Capture the cell that displays the provided text and extract its (x, y) central coordinate. 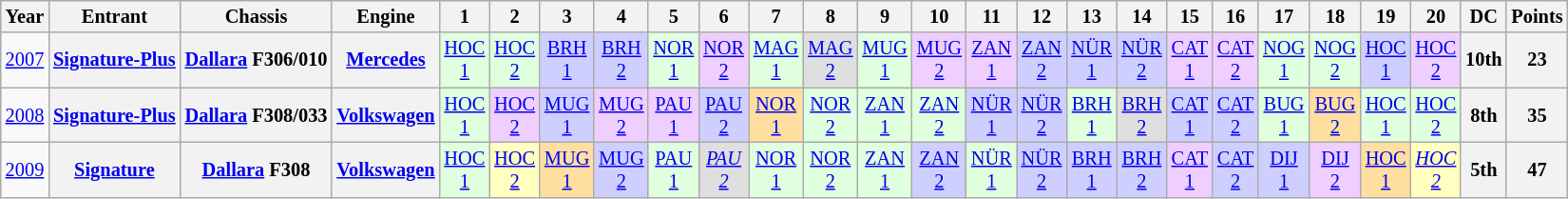
18 (1335, 16)
20 (1437, 16)
2008 (25, 115)
7 (775, 16)
8th (1483, 115)
5th (1483, 169)
Signature (114, 169)
10 (939, 16)
Dallara F308 (257, 169)
19 (1386, 16)
Mercedes (386, 60)
12 (1042, 16)
23 (1537, 60)
15 (1190, 16)
1 (466, 16)
2009 (25, 169)
35 (1537, 115)
47 (1537, 169)
4 (621, 16)
Chassis (257, 16)
Points (1537, 16)
2 (515, 16)
17 (1284, 16)
DIJ2 (1335, 169)
3 (566, 16)
NOG1 (1284, 60)
MAG1 (775, 60)
MAG2 (831, 60)
5 (673, 16)
2007 (25, 60)
13 (1091, 16)
DIJ1 (1284, 169)
BUG1 (1284, 115)
6 (724, 16)
Dallara F308/033 (257, 115)
Engine (386, 16)
Dallara F306/010 (257, 60)
NOG2 (1335, 60)
Year (25, 16)
DC (1483, 16)
9 (884, 16)
16 (1235, 16)
8 (831, 16)
11 (992, 16)
BUG2 (1335, 115)
Entrant (114, 16)
14 (1142, 16)
10th (1483, 60)
